Return the (x, y) coordinate for the center point of the cell that contains the specified text.  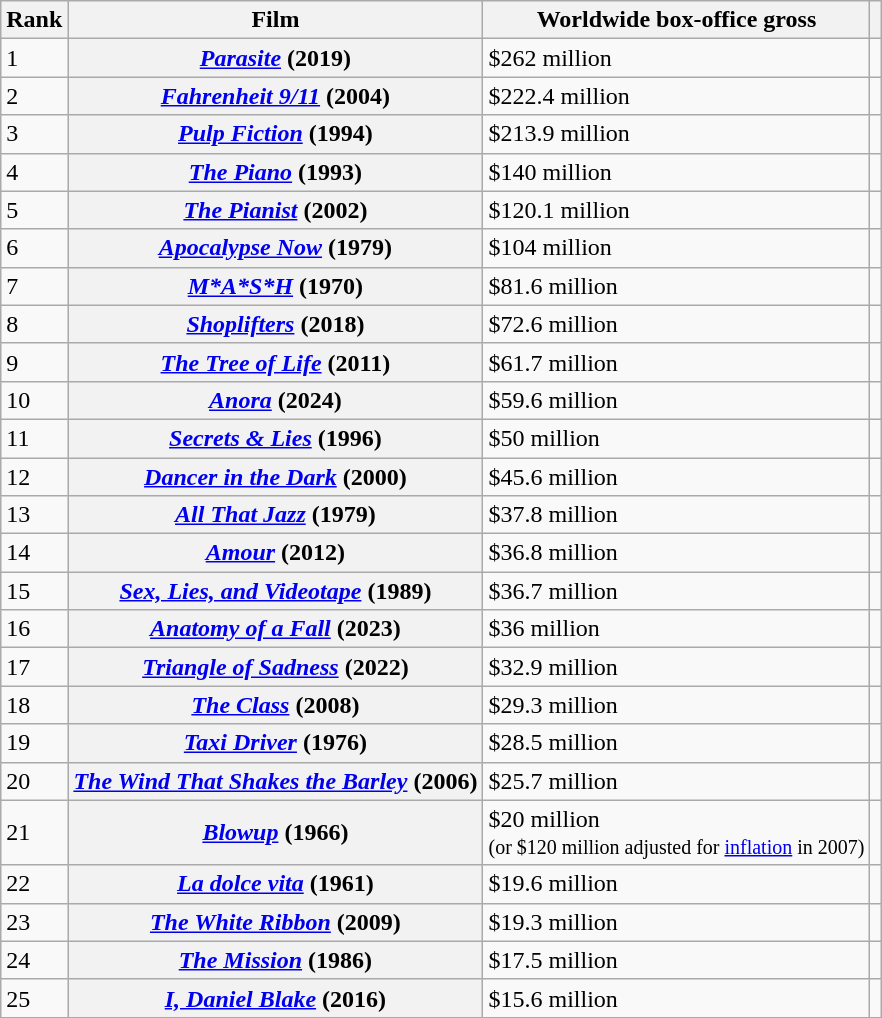
Triangle of Sadness (2022) (276, 667)
17 (34, 667)
Amour (2012) (276, 553)
Film (276, 20)
$32.9 million (676, 667)
$36.7 million (676, 591)
1 (34, 58)
Shoplifters (2018) (276, 324)
$25.7 million (676, 781)
$28.5 million (676, 743)
$213.9 million (676, 134)
Rank (34, 20)
25 (34, 998)
$222.4 million (676, 96)
$19.6 million (676, 884)
The Mission (1986) (276, 960)
$20 million (or $120 million adjusted for inflation in 2007) (676, 832)
Taxi Driver (1976) (276, 743)
Anora (2024) (276, 400)
$45.6 million (676, 477)
9 (34, 362)
$140 million (676, 172)
The Class (2008) (276, 705)
22 (34, 884)
24 (34, 960)
The Piano (1993) (276, 172)
21 (34, 832)
$72.6 million (676, 324)
$19.3 million (676, 922)
13 (34, 515)
Fahrenheit 9/11 (2004) (276, 96)
11 (34, 438)
The Pianist (2002) (276, 210)
All That Jazz (1979) (276, 515)
$50 million (676, 438)
7 (34, 286)
6 (34, 248)
12 (34, 477)
$61.7 million (676, 362)
Anatomy of a Fall (2023) (276, 629)
4 (34, 172)
15 (34, 591)
$36.8 million (676, 553)
$36 million (676, 629)
Blowup (1966) (276, 832)
M*A*S*H (1970) (276, 286)
$37.8 million (676, 515)
19 (34, 743)
$81.6 million (676, 286)
23 (34, 922)
16 (34, 629)
The White Ribbon (2009) (276, 922)
2 (34, 96)
20 (34, 781)
5 (34, 210)
18 (34, 705)
$262 million (676, 58)
$29.3 million (676, 705)
Pulp Fiction (1994) (276, 134)
The Tree of Life (2011) (276, 362)
$15.6 million (676, 998)
Worldwide box-office gross (676, 20)
10 (34, 400)
Parasite (2019) (276, 58)
$59.6 million (676, 400)
$17.5 million (676, 960)
3 (34, 134)
The Wind That Shakes the Barley (2006) (276, 781)
Secrets & Lies (1996) (276, 438)
Apocalypse Now (1979) (276, 248)
8 (34, 324)
La dolce vita (1961) (276, 884)
Dancer in the Dark (2000) (276, 477)
$104 million (676, 248)
14 (34, 553)
Sex, Lies, and Videotape (1989) (276, 591)
$120.1 million (676, 210)
I, Daniel Blake (2016) (276, 998)
